Search for the cell housing the specified text and yield its (X, Y) center coordinate. 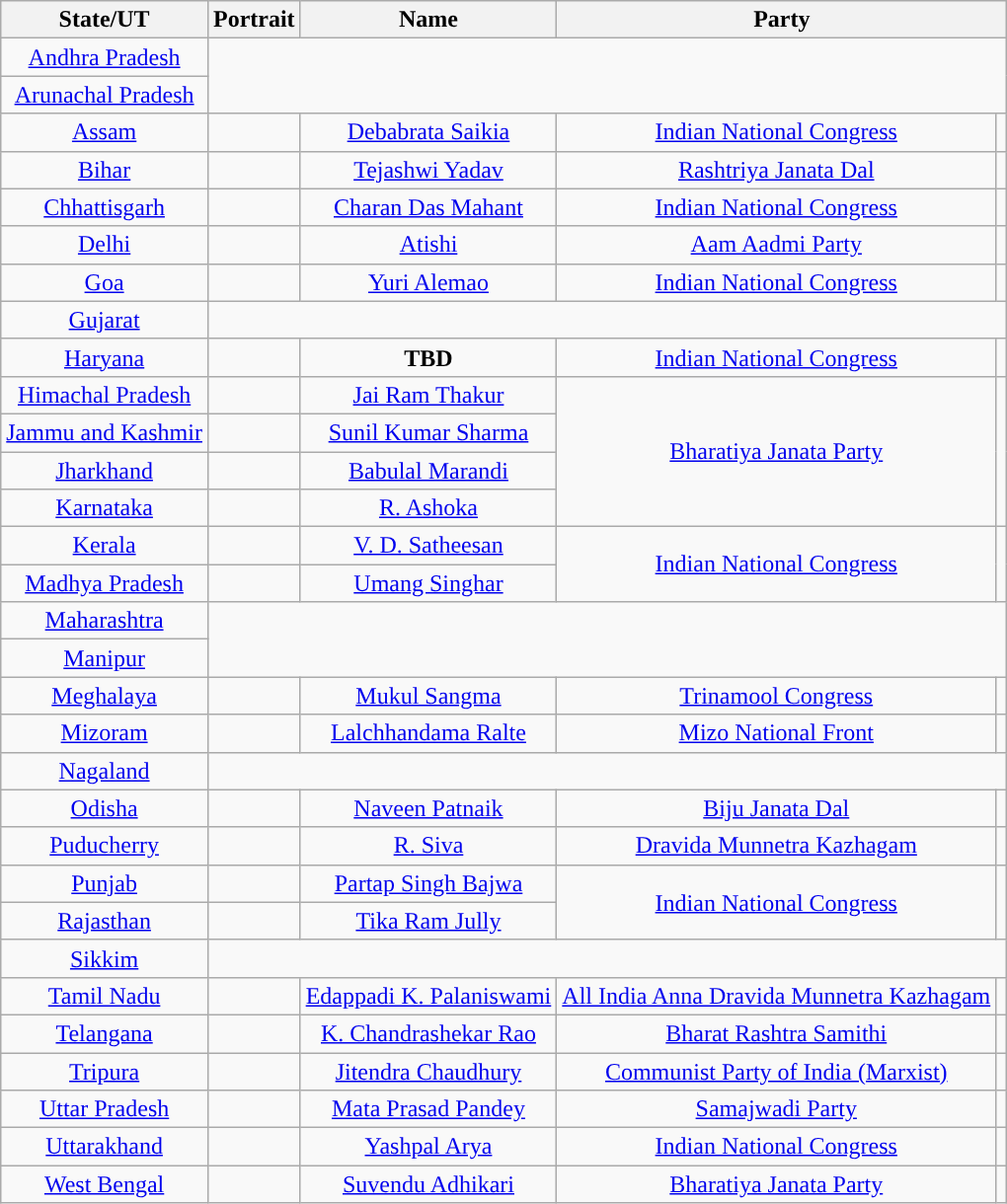
Mukul Sangma (428, 696)
Tamil Nadu (105, 996)
Party (782, 20)
Arunachal Pradesh (105, 95)
Rajasthan (105, 921)
Tripura (105, 1071)
Jammu and Kashmir (105, 432)
Atishi (428, 245)
Mizoram (105, 733)
Goa (105, 282)
Bihar (105, 170)
Lalchhandama Ralte (428, 733)
R. Siva (428, 846)
State/UT (105, 20)
Portrait (254, 20)
Puducherry (105, 846)
Trinamool Congress (776, 696)
Meghalaya (105, 696)
R. Ashoka (428, 508)
Odisha (105, 808)
Sunil Kumar Sharma (428, 432)
Umang Singhar (428, 583)
Madhya Pradesh (105, 583)
Chhattisgarh (105, 207)
Mizo National Front (776, 733)
Jharkhand (105, 471)
K. Chandrashekar Rao (428, 1033)
Debabrata Saikia (428, 132)
Naveen Patnaik (428, 808)
Uttar Pradesh (105, 1109)
Assam (105, 132)
Andhra Pradesh (105, 57)
Haryana (105, 357)
Rashtriya Janata Dal (776, 170)
Partap Singh Bajwa (428, 883)
Babulal Marandi (428, 471)
Sikkim (105, 958)
Communist Party of India (Marxist) (776, 1071)
Edappadi K. Palaniswami (428, 996)
V. D. Satheesan (428, 546)
West Bengal (105, 1184)
Jitendra Chaudhury (428, 1071)
Himachal Pradesh (105, 395)
Manipur (105, 658)
Mata Prasad Pandey (428, 1109)
Yashpal Arya (428, 1147)
Tika Ram Jully (428, 921)
Aam Aadmi Party (776, 245)
Gujarat (105, 320)
Maharashtra (105, 621)
Charan Das Mahant (428, 207)
Nagaland (105, 771)
Telangana (105, 1033)
Dravida Munnetra Kazhagam (776, 846)
Punjab (105, 883)
Uttarakhand (105, 1147)
Tejashwi Yadav (428, 170)
TBD (428, 357)
Name (428, 20)
Karnataka (105, 508)
Suvendu Adhikari (428, 1184)
All India Anna Dravida Munnetra Kazhagam (776, 996)
Bharat Rashtra Samithi (776, 1033)
Biju Janata Dal (776, 808)
Samajwadi Party (776, 1109)
Kerala (105, 546)
Delhi (105, 245)
Jai Ram Thakur (428, 395)
Yuri Alemao (428, 282)
